Determine the [X, Y] coordinate at the center of the cell enclosing the given text.  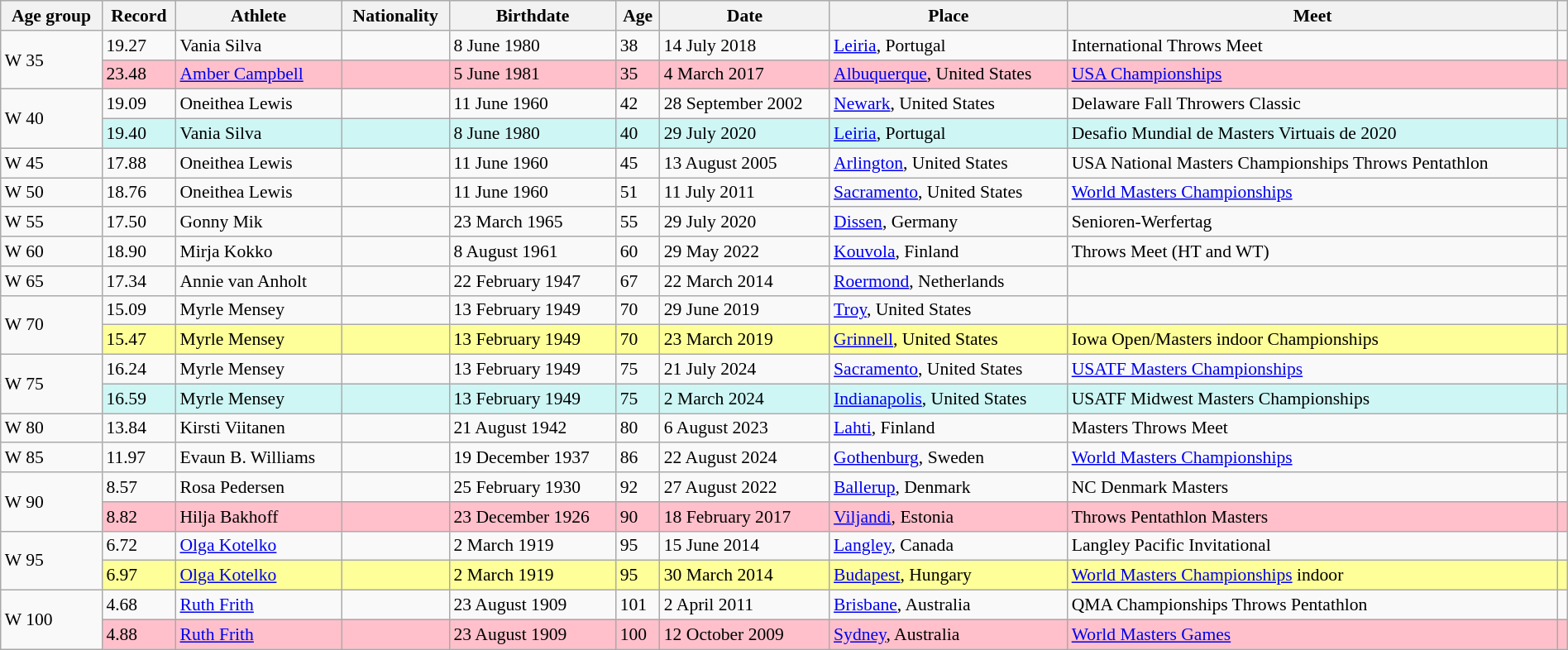
Dissen, Germany [949, 222]
18.90 [139, 251]
6 August 2023 [744, 428]
Evaun B. Williams [258, 458]
4.68 [139, 605]
Meet [1313, 16]
18.76 [139, 193]
W 90 [51, 501]
17.34 [139, 281]
22 March 2014 [744, 281]
80 [638, 428]
Birthdate [533, 16]
Newark, United States [949, 104]
Kirsti Viitanen [258, 428]
Kouvola, Finland [949, 251]
17.50 [139, 222]
11 July 2011 [744, 193]
W 65 [51, 281]
USA Championships [1313, 74]
22 February 1947 [533, 281]
67 [638, 281]
25 February 1930 [533, 487]
Amber Campbell [258, 74]
5 June 1981 [533, 74]
Sydney, Australia [949, 634]
World Masters Championships indoor [1313, 576]
90 [638, 517]
W 60 [51, 251]
23 December 1926 [533, 517]
23.48 [139, 74]
28 September 2002 [744, 104]
51 [638, 193]
35 [638, 74]
6.72 [139, 546]
USATF Masters Championships [1313, 370]
Delaware Fall Throwers Classic [1313, 104]
15.09 [139, 310]
19.40 [139, 134]
16.59 [139, 399]
Grinnell, United States [949, 340]
19 December 1937 [533, 458]
Gonny Mik [258, 222]
12 October 2009 [744, 634]
40 [638, 134]
11.97 [139, 458]
Annie van Anholt [258, 281]
17.88 [139, 163]
World Masters Games [1313, 634]
Date [744, 16]
Iowa Open/Masters indoor Championships [1313, 340]
86 [638, 458]
W 100 [51, 620]
21 August 1942 [533, 428]
Albuquerque, United States [949, 74]
W 35 [51, 60]
15 June 2014 [744, 546]
19.09 [139, 104]
101 [638, 605]
13.84 [139, 428]
Desafio Mundial de Masters Virtuais de 2020 [1313, 134]
16.24 [139, 370]
Athlete [258, 16]
Brisbane, Australia [949, 605]
14 July 2018 [744, 45]
18 February 2017 [744, 517]
Age group [51, 16]
W 85 [51, 458]
2 April 2011 [744, 605]
Langley Pacific Invitational [1313, 546]
Mirja Kokko [258, 251]
4.88 [139, 634]
13 August 2005 [744, 163]
W 80 [51, 428]
QMA Championships Throws Pentathlon [1313, 605]
42 [638, 104]
Masters Throws Meet [1313, 428]
30 March 2014 [744, 576]
2 March 2024 [744, 399]
USATF Midwest Masters Championships [1313, 399]
29 June 2019 [744, 310]
Hilja Bakhoff [258, 517]
Throws Pentathlon Masters [1313, 517]
Indianapolis, United States [949, 399]
Lahti, Finland [949, 428]
21 July 2024 [744, 370]
Rosa Pedersen [258, 487]
W 95 [51, 561]
Record [139, 16]
60 [638, 251]
8.57 [139, 487]
27 August 2022 [744, 487]
Nationality [395, 16]
19.27 [139, 45]
Arlington, United States [949, 163]
Langley, Canada [949, 546]
29 May 2022 [744, 251]
Troy, United States [949, 310]
Ballerup, Denmark [949, 487]
Roermond, Netherlands [949, 281]
23 March 1965 [533, 222]
Senioren-Werfertag [1313, 222]
Age [638, 16]
4 March 2017 [744, 74]
W 50 [51, 193]
International Throws Meet [1313, 45]
NC Denmark Masters [1313, 487]
Place [949, 16]
22 August 2024 [744, 458]
W 45 [51, 163]
23 March 2019 [744, 340]
8 August 1961 [533, 251]
6.97 [139, 576]
Gothenburg, Sweden [949, 458]
W 75 [51, 384]
W 40 [51, 119]
Budapest, Hungary [949, 576]
W 55 [51, 222]
USA National Masters Championships Throws Pentathlon [1313, 163]
8.82 [139, 517]
15.47 [139, 340]
Viljandi, Estonia [949, 517]
55 [638, 222]
38 [638, 45]
45 [638, 163]
Throws Meet (HT and WT) [1313, 251]
100 [638, 634]
W 70 [51, 324]
92 [638, 487]
